Find where the given text appears and provide that cell's center as (X, Y) coordinate. 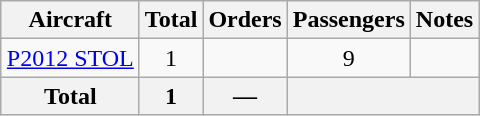
Orders (245, 20)
Notes (444, 20)
Passengers (348, 20)
P2012 STOL (70, 58)
Aircraft (70, 20)
— (245, 96)
9 (348, 58)
